Identify which cell holds the provided text, then report its [X, Y] central coordinate. 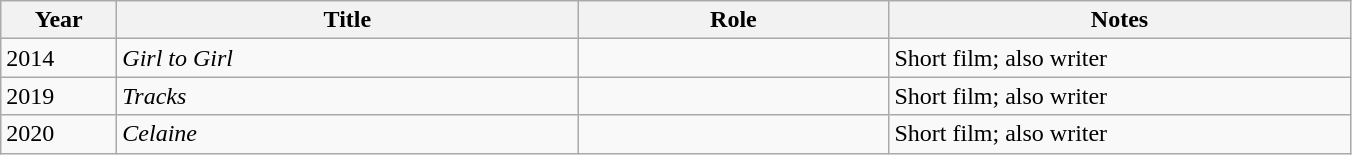
Tracks [348, 96]
Celaine [348, 134]
2020 [59, 134]
Notes [1120, 20]
Girl to Girl [348, 58]
Year [59, 20]
2019 [59, 96]
Title [348, 20]
Role [734, 20]
2014 [59, 58]
